Output the (x, y) coordinate of the center of the cell containing the given text.  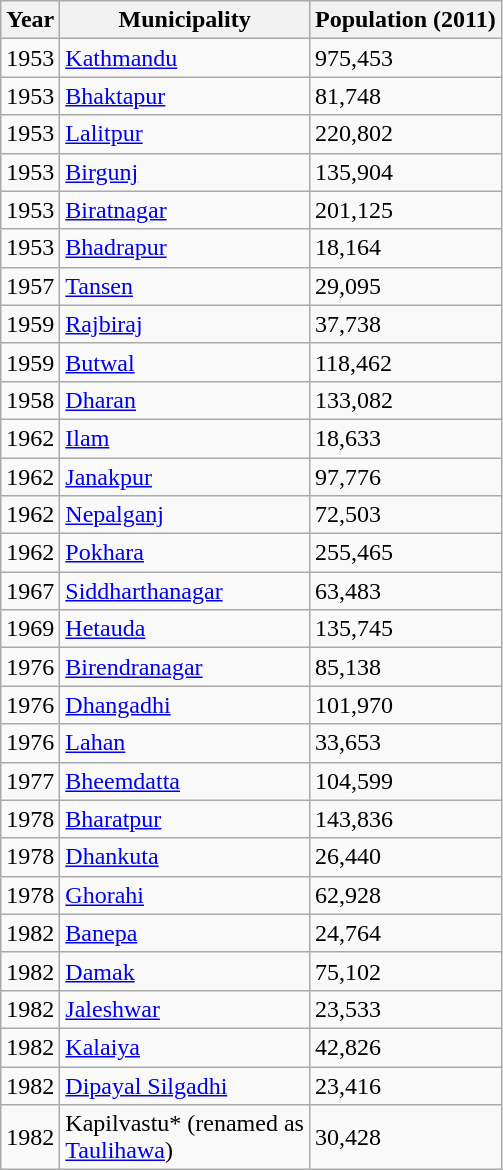
Tansen (185, 286)
85,138 (405, 667)
33,653 (405, 743)
72,503 (405, 515)
1967 (30, 591)
118,462 (405, 362)
23,533 (405, 1009)
Ghorahi (185, 895)
Population (2011) (405, 20)
Birgunj (185, 172)
1957 (30, 286)
Dharan (185, 400)
Siddharthanagar (185, 591)
Janakpur (185, 477)
Kalaiya (185, 1047)
Kapilvastu* (renamed asTaulihawa) (185, 1138)
Dhankuta (185, 857)
Bhaktapur (185, 96)
133,082 (405, 400)
Dipayal Silgadhi (185, 1085)
75,102 (405, 971)
Ilam (185, 438)
37,738 (405, 324)
Birendranagar (185, 667)
135,904 (405, 172)
97,776 (405, 477)
Jaleshwar (185, 1009)
101,970 (405, 705)
Bharatpur (185, 819)
26,440 (405, 857)
Banepa (185, 933)
Year (30, 20)
Pokhara (185, 553)
Lalitpur (185, 134)
24,764 (405, 933)
Butwal (185, 362)
143,836 (405, 819)
1977 (30, 781)
135,745 (405, 629)
255,465 (405, 553)
Nepalganj (185, 515)
Municipality (185, 20)
975,453 (405, 58)
1958 (30, 400)
Hetauda (185, 629)
Damak (185, 971)
18,633 (405, 438)
63,483 (405, 591)
Bheemdatta (185, 781)
23,416 (405, 1085)
201,125 (405, 210)
Biratnagar (185, 210)
Kathmandu (185, 58)
30,428 (405, 1138)
Bhadrapur (185, 248)
81,748 (405, 96)
18,164 (405, 248)
104,599 (405, 781)
Lahan (185, 743)
62,928 (405, 895)
1969 (30, 629)
Dhangadhi (185, 705)
Rajbiraj (185, 324)
220,802 (405, 134)
29,095 (405, 286)
42,826 (405, 1047)
